Locate the cell with the specified text and output its [x, y] center coordinate. 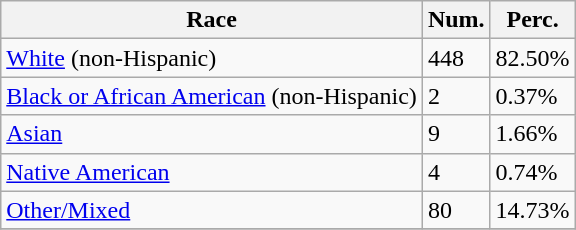
2 [456, 96]
82.50% [532, 58]
Other/Mixed [212, 210]
448 [456, 58]
Asian [212, 134]
80 [456, 210]
14.73% [532, 210]
Black or African American (non-Hispanic) [212, 96]
Num. [456, 20]
1.66% [532, 134]
4 [456, 172]
Race [212, 20]
0.37% [532, 96]
Perc. [532, 20]
White (non-Hispanic) [212, 58]
9 [456, 134]
0.74% [532, 172]
Native American [212, 172]
